Output the (x, y) coordinate of the center of the cell containing the given text.  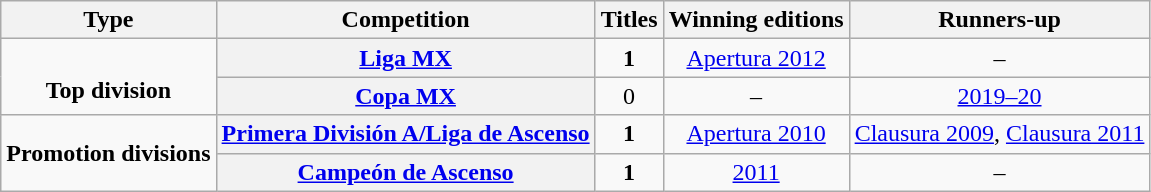
Campeón de Ascenso (406, 172)
Primera División A/Liga de Ascenso (406, 134)
Type (108, 20)
0 (629, 96)
Copa MX (406, 96)
Apertura 2012 (756, 58)
Clausura 2009, Clausura 2011 (1000, 134)
Competition (406, 20)
Promotion divisions (108, 153)
Titles (629, 20)
2011 (756, 172)
Liga MX (406, 58)
Runners-up (1000, 20)
Top division (108, 77)
Winning editions (756, 20)
Apertura 2010 (756, 134)
2019–20 (1000, 96)
